Output the (x, y) coordinate of the center of the cell containing the given text.  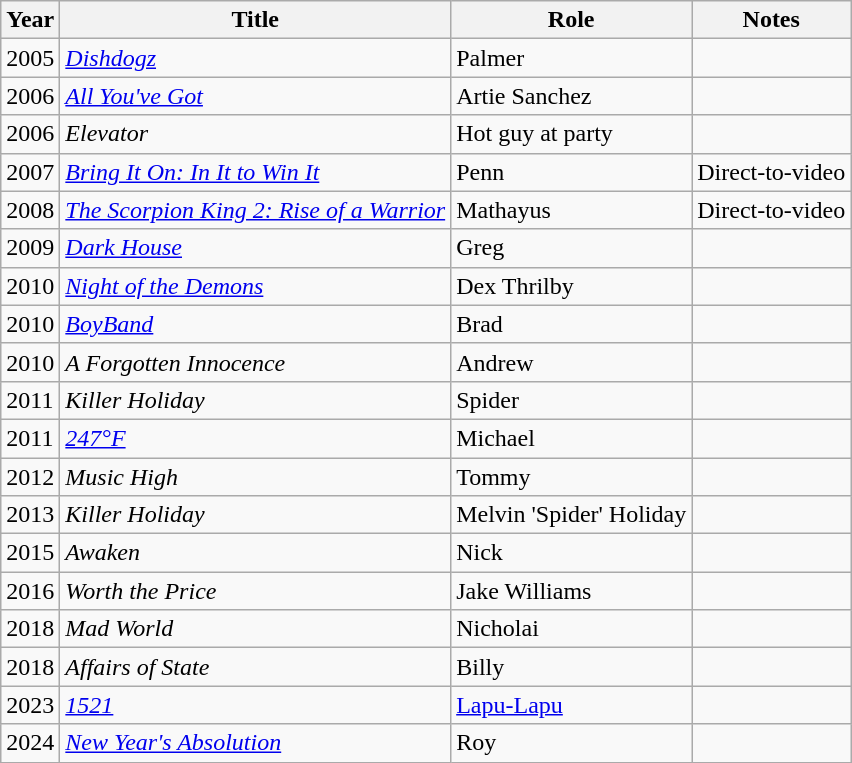
2012 (30, 477)
All You've Got (256, 96)
2024 (30, 743)
Billy (572, 667)
Mathayus (572, 210)
2016 (30, 591)
BoyBand (256, 324)
New Year's Absolution (256, 743)
Roy (572, 743)
Andrew (572, 362)
Artie Sanchez (572, 96)
Palmer (572, 58)
Elevator (256, 134)
Melvin 'Spider' Holiday (572, 515)
2015 (30, 553)
Music High (256, 477)
Night of the Demons (256, 286)
Dark House (256, 248)
Hot guy at party (572, 134)
2007 (30, 172)
Year (30, 20)
Brad (572, 324)
2013 (30, 515)
1521 (256, 705)
Dex Thrilby (572, 286)
Title (256, 20)
2009 (30, 248)
A Forgotten Innocence (256, 362)
The Scorpion King 2: Rise of a Warrior (256, 210)
Greg (572, 248)
Spider (572, 400)
Worth the Price (256, 591)
Awaken (256, 553)
2023 (30, 705)
Nicholai (572, 629)
Role (572, 20)
Mad World (256, 629)
2005 (30, 58)
Michael (572, 438)
Bring It On: In It to Win It (256, 172)
Tommy (572, 477)
Dishdogz (256, 58)
2008 (30, 210)
Notes (772, 20)
247°F (256, 438)
Lapu-Lapu (572, 705)
Nick (572, 553)
Affairs of State (256, 667)
Penn (572, 172)
Jake Williams (572, 591)
